Determine the [x, y] coordinate at the center of the cell enclosing the given text.  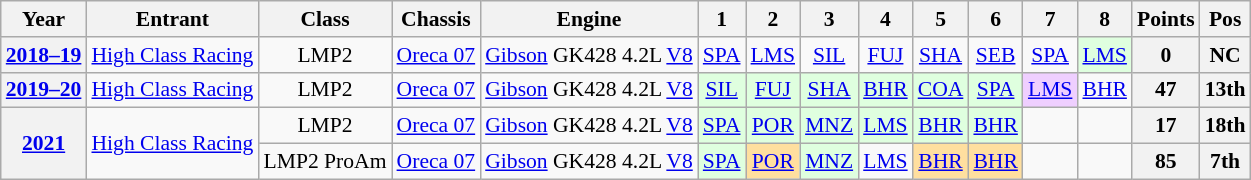
5 [941, 19]
18th [1226, 126]
Pos [1226, 19]
17 [1166, 126]
2 [774, 19]
13th [1226, 90]
4 [886, 19]
2019–20 [44, 90]
6 [996, 19]
Chassis [436, 19]
Points [1166, 19]
0 [1166, 55]
Engine [589, 19]
Year [44, 19]
1 [722, 19]
NC [1226, 55]
2021 [44, 144]
LMP2 ProAm [324, 162]
Entrant [172, 19]
SEB [996, 55]
3 [829, 19]
Class [324, 19]
COA [941, 90]
8 [1104, 19]
85 [1166, 162]
7 [1050, 19]
2018–19 [44, 55]
47 [1166, 90]
7th [1226, 162]
